Determine the (x, y) coordinate at the center of the cell enclosing the given text.  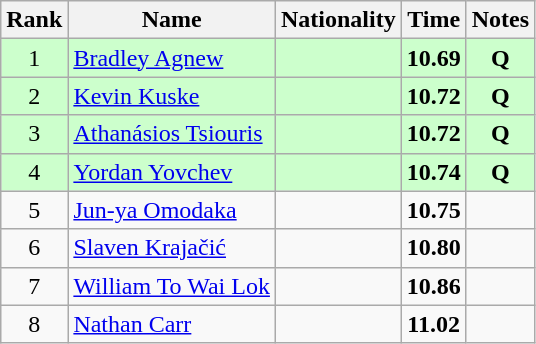
10.86 (434, 286)
7 (34, 286)
Nathan Carr (172, 324)
6 (34, 248)
Rank (34, 20)
11.02 (434, 324)
Athanásios Tsiouris (172, 134)
1 (34, 58)
10.74 (434, 172)
5 (34, 210)
8 (34, 324)
Nationality (338, 20)
Notes (500, 20)
10.75 (434, 210)
William To Wai Lok (172, 286)
Name (172, 20)
10.69 (434, 58)
Jun-ya Omodaka (172, 210)
Yordan Yovchev (172, 172)
10.80 (434, 248)
2 (34, 96)
Slaven Krajačić (172, 248)
4 (34, 172)
Time (434, 20)
Bradley Agnew (172, 58)
Kevin Kuske (172, 96)
3 (34, 134)
